Extract the (x, y) coordinate from the center of the cell holding the provided text.  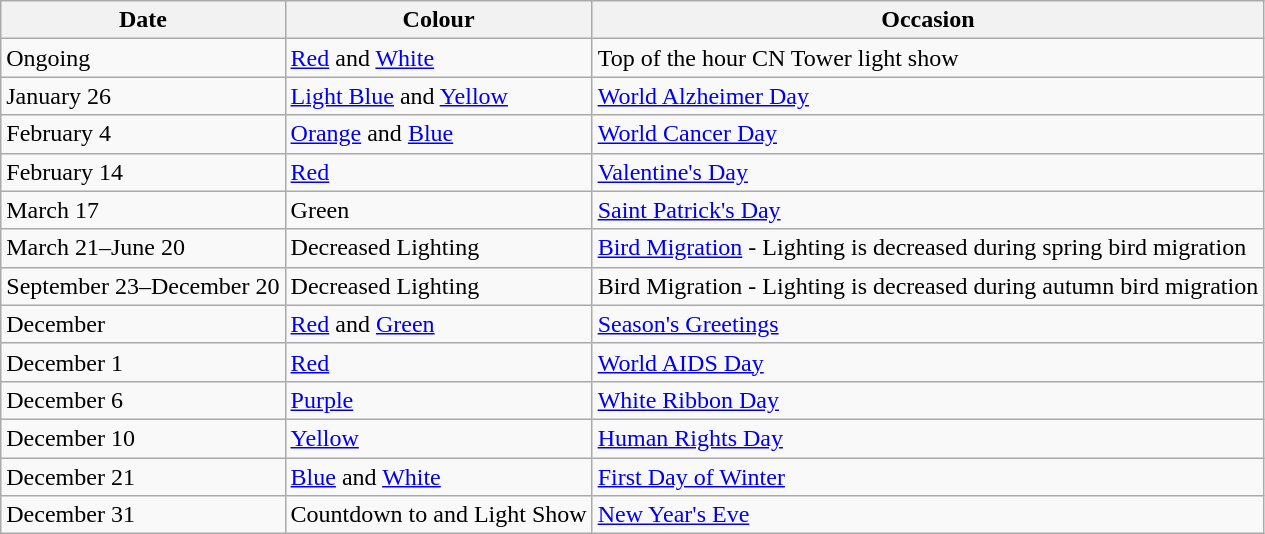
World Alzheimer Day (928, 96)
December 1 (143, 362)
Bird Migration - Lighting is decreased during autumn bird migration (928, 286)
Red and White (438, 58)
March 17 (143, 210)
World AIDS Day (928, 362)
Date (143, 20)
World Cancer Day (928, 134)
December (143, 324)
Red and Green (438, 324)
December 21 (143, 477)
December 6 (143, 400)
Colour (438, 20)
Bird Migration - Lighting is decreased during spring bird migration (928, 248)
Purple (438, 400)
Countdown to and Light Show (438, 515)
December 10 (143, 438)
Occasion (928, 20)
Top of the hour CN Tower light show (928, 58)
Green (438, 210)
Light Blue and Yellow (438, 96)
Valentine's Day (928, 172)
Saint Patrick's Day (928, 210)
March 21–June 20 (143, 248)
Blue and White (438, 477)
September 23–December 20 (143, 286)
First Day of Winter (928, 477)
Orange and Blue (438, 134)
New Year's Eve (928, 515)
Season's Greetings (928, 324)
White Ribbon Day (928, 400)
February 4 (143, 134)
Yellow (438, 438)
January 26 (143, 96)
Human Rights Day (928, 438)
February 14 (143, 172)
Ongoing (143, 58)
December 31 (143, 515)
